From the cell containing the given text, extract its center point as (x, y) coordinate. 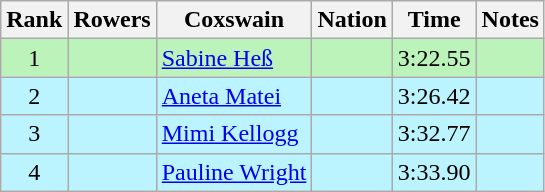
2 (34, 96)
Notes (510, 20)
1 (34, 58)
3 (34, 134)
Nation (352, 20)
Sabine Heß (234, 58)
4 (34, 172)
Aneta Matei (234, 96)
Rowers (112, 20)
3:26.42 (434, 96)
3:33.90 (434, 172)
Rank (34, 20)
3:32.77 (434, 134)
3:22.55 (434, 58)
Pauline Wright (234, 172)
Mimi Kellogg (234, 134)
Time (434, 20)
Coxswain (234, 20)
